Search for the cell housing the specified text and yield its [X, Y] center coordinate. 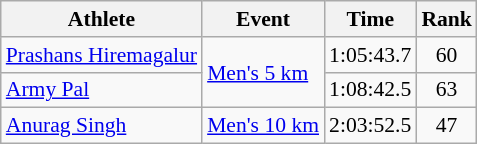
Anurag Singh [102, 126]
Prashans Hiremagalur [102, 55]
Time [370, 19]
Athlete [102, 19]
Rank [446, 19]
63 [446, 90]
Men's 10 km [263, 126]
Army Pal [102, 90]
Men's 5 km [263, 72]
60 [446, 55]
1:05:43.7 [370, 55]
2:03:52.5 [370, 126]
47 [446, 126]
Event [263, 19]
1:08:42.5 [370, 90]
